Scan for the cell matching the given text and deliver its [X, Y] coordinate at center. 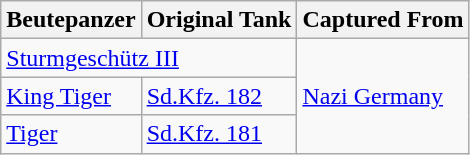
Sd.Kfz. 181 [219, 134]
King Tiger [71, 96]
Tiger [71, 134]
Original Tank [219, 20]
Captured From [383, 20]
Sd.Kfz. 182 [219, 96]
Beutepanzer [71, 20]
Sturmgeschütz III [149, 58]
Nazi Germany [383, 96]
